Determine the [x, y] coordinate at the center of the cell enclosing the given text.  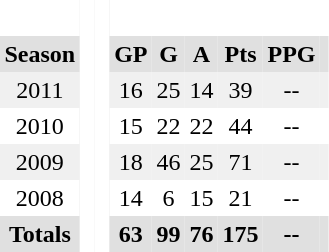
39 [240, 90]
21 [240, 198]
PPG [292, 54]
71 [240, 162]
46 [168, 162]
76 [202, 234]
63 [131, 234]
2009 [40, 162]
Totals [40, 234]
18 [131, 162]
99 [168, 234]
GP [131, 54]
G [168, 54]
175 [240, 234]
16 [131, 90]
Season [40, 54]
A [202, 54]
44 [240, 126]
2011 [40, 90]
6 [168, 198]
2010 [40, 126]
Pts [240, 54]
2008 [40, 198]
